Pinpoint the cell where the given text exists, returning its [X, Y] midpoint coordinate. 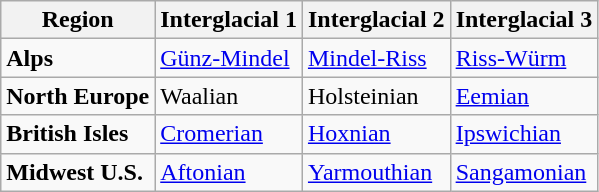
Yarmouthian [376, 172]
Interglacial 1 [229, 20]
Midwest U.S. [78, 172]
Sangamonian [524, 172]
Riss-Würm [524, 58]
Waalian [229, 96]
Cromerian [229, 134]
Mindel-Riss [376, 58]
North Europe [78, 96]
Hoxnian [376, 134]
Alps [78, 58]
Günz-Mindel [229, 58]
Holsteinian [376, 96]
Interglacial 2 [376, 20]
Eemian [524, 96]
Aftonian [229, 172]
British Isles [78, 134]
Ipswichian [524, 134]
Interglacial 3 [524, 20]
Region [78, 20]
